Extract the [X, Y] coordinate from the center of the cell holding the provided text.  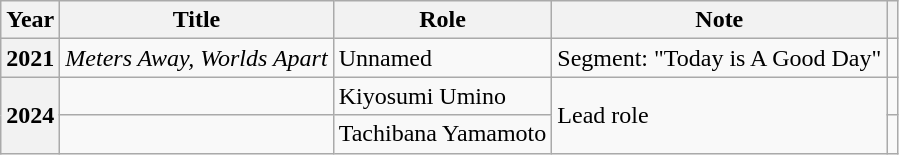
2021 [30, 58]
Tachibana Yamamoto [442, 134]
Meters Away, Worlds Apart [196, 58]
Segment: "Today is A Good Day" [720, 58]
Lead role [720, 115]
Role [442, 20]
2024 [30, 115]
Unnamed [442, 58]
Title [196, 20]
Year [30, 20]
Note [720, 20]
Kiyosumi Umino [442, 96]
